Identify which cell holds the provided text, then report its [x, y] central coordinate. 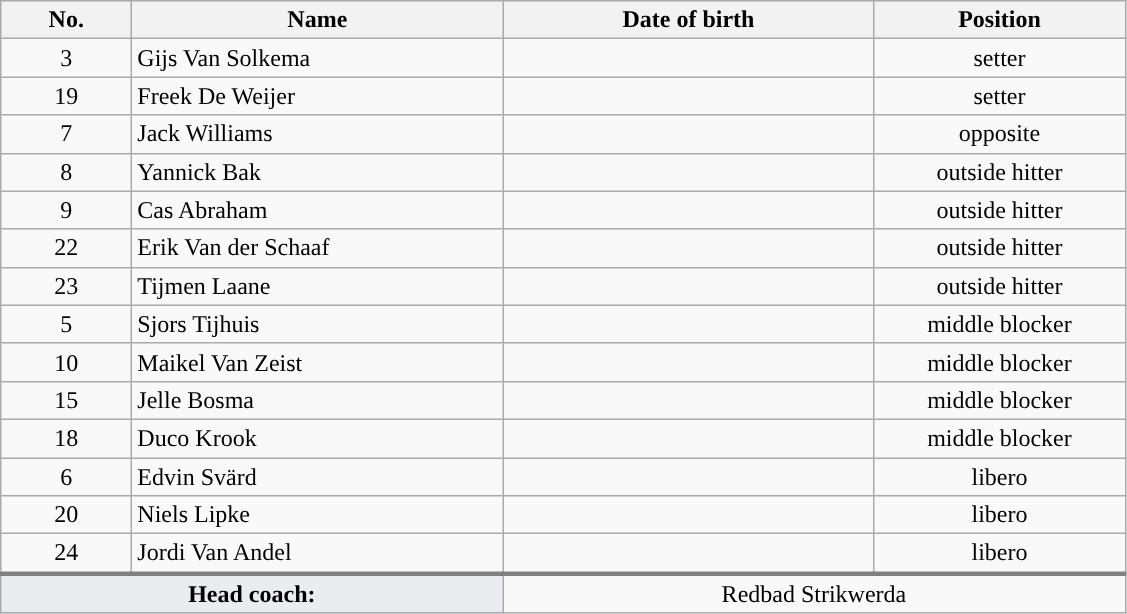
Erik Van der Schaaf [318, 248]
Sjors Tijhuis [318, 324]
Edvin Svärd [318, 477]
Maikel Van Zeist [318, 362]
Date of birth [688, 20]
Position [1000, 20]
10 [66, 362]
23 [66, 286]
5 [66, 324]
9 [66, 210]
Jordi Van Andel [318, 554]
Redbad Strikwerda [814, 593]
19 [66, 96]
Tijmen Laane [318, 286]
24 [66, 554]
6 [66, 477]
Jelle Bosma [318, 400]
18 [66, 438]
22 [66, 248]
7 [66, 134]
8 [66, 172]
Yannick Bak [318, 172]
Head coach: [252, 593]
Gijs Van Solkema [318, 58]
Jack Williams [318, 134]
Name [318, 20]
Cas Abraham [318, 210]
Niels Lipke [318, 515]
Freek De Weijer [318, 96]
No. [66, 20]
opposite [1000, 134]
20 [66, 515]
15 [66, 400]
Duco Krook [318, 438]
3 [66, 58]
